Locate the cell with the specified text and output its [X, Y] center coordinate. 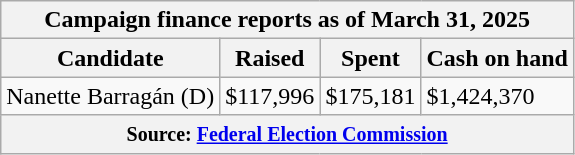
Source: Federal Election Commission [288, 134]
$1,424,370 [497, 96]
Raised [270, 58]
Spent [370, 58]
Nanette Barragán (D) [110, 96]
Campaign finance reports as of March 31, 2025 [288, 20]
$175,181 [370, 96]
$117,996 [270, 96]
Cash on hand [497, 58]
Candidate [110, 58]
